Scan for the cell matching the given text and deliver its (x, y) coordinate at center. 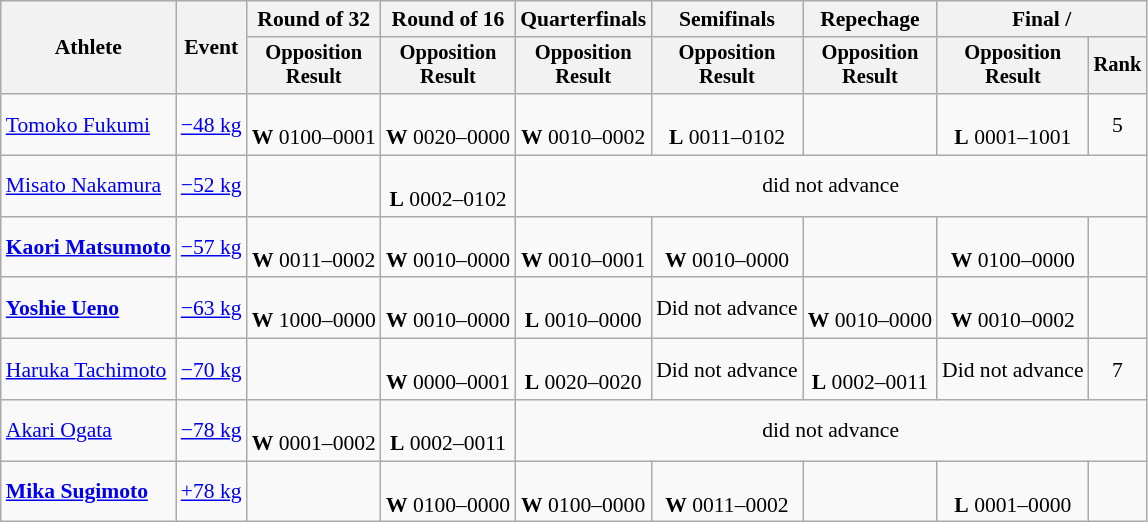
Kaori Matsumoto (88, 248)
−63 kg (212, 308)
Quarterfinals (583, 19)
Tomoko Fukumi (88, 124)
Round of 16 (448, 19)
Semifinals (727, 19)
Misato Nakamura (88, 186)
L 0001–1001 (1013, 124)
Round of 32 (314, 19)
−70 kg (212, 370)
W 1000–0000 (314, 308)
7 (1118, 370)
−48 kg (212, 124)
Rank (1118, 66)
W 0100–0001 (314, 124)
+78 kg (212, 492)
L 0002–0102 (448, 186)
L 0001–0000 (1013, 492)
W 0001–0002 (314, 430)
L 0010–0000 (583, 308)
Athlete (88, 48)
Akari Ogata (88, 430)
Mika Sugimoto (88, 492)
5 (1118, 124)
Event (212, 48)
L 0020–0020 (583, 370)
−78 kg (212, 430)
W 0020–0000 (448, 124)
Final / (1042, 19)
W 0010–0001 (583, 248)
Haruka Tachimoto (88, 370)
−57 kg (212, 248)
W 0000–0001 (448, 370)
Repechage (870, 19)
−52 kg (212, 186)
Yoshie Ueno (88, 308)
L 0011–0102 (727, 124)
